Capture the cell that displays the provided text and extract its [X, Y] central coordinate. 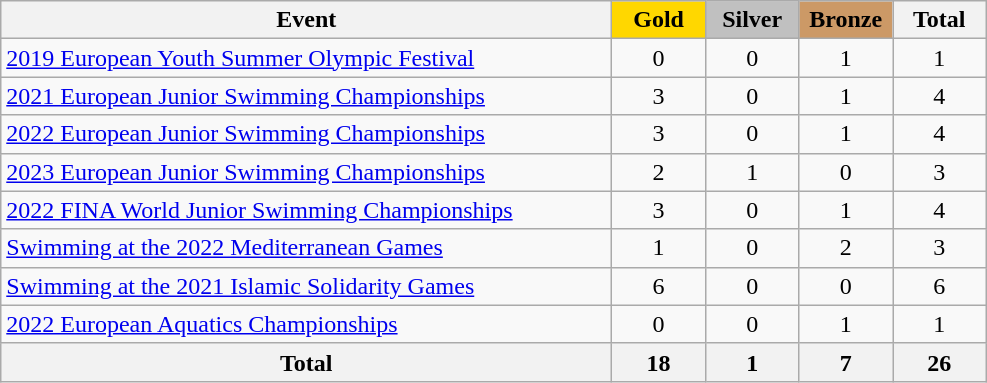
7 [846, 362]
18 [659, 362]
Event [306, 20]
Bronze [846, 20]
2021 European Junior Swimming Championships [306, 96]
2023 European Junior Swimming Championships [306, 172]
2022 European Aquatics Championships [306, 324]
26 [939, 362]
Swimming at the 2021 Islamic Solidarity Games [306, 286]
2019 European Youth Summer Olympic Festival [306, 58]
Swimming at the 2022 Mediterranean Games [306, 248]
Gold [659, 20]
2022 FINA World Junior Swimming Championships [306, 210]
2022 European Junior Swimming Championships [306, 134]
Silver [752, 20]
